Find where the given text appears and provide that cell's center as [x, y] coordinate. 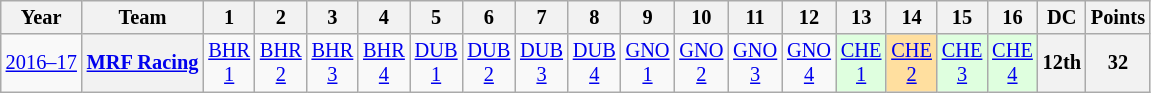
DUB1 [436, 63]
3 [333, 17]
CHE3 [962, 63]
GNO2 [701, 63]
15 [962, 17]
GNO1 [648, 63]
DUB4 [594, 63]
8 [594, 17]
Year [42, 17]
5 [436, 17]
13 [861, 17]
16 [1012, 17]
BHR3 [333, 63]
CHE2 [911, 63]
9 [648, 17]
CHE1 [861, 63]
1 [229, 17]
Team [143, 17]
10 [701, 17]
BHR1 [229, 63]
7 [542, 17]
11 [755, 17]
DUB3 [542, 63]
BHR2 [281, 63]
MRF Racing [143, 63]
2 [281, 17]
BHR4 [384, 63]
14 [911, 17]
12 [809, 17]
DUB2 [488, 63]
GNO3 [755, 63]
2016–17 [42, 63]
GNO4 [809, 63]
4 [384, 17]
32 [1118, 63]
12th [1062, 63]
CHE4 [1012, 63]
DC [1062, 17]
Points [1118, 17]
6 [488, 17]
